Output the [X, Y] coordinate of the center of the cell containing the given text.  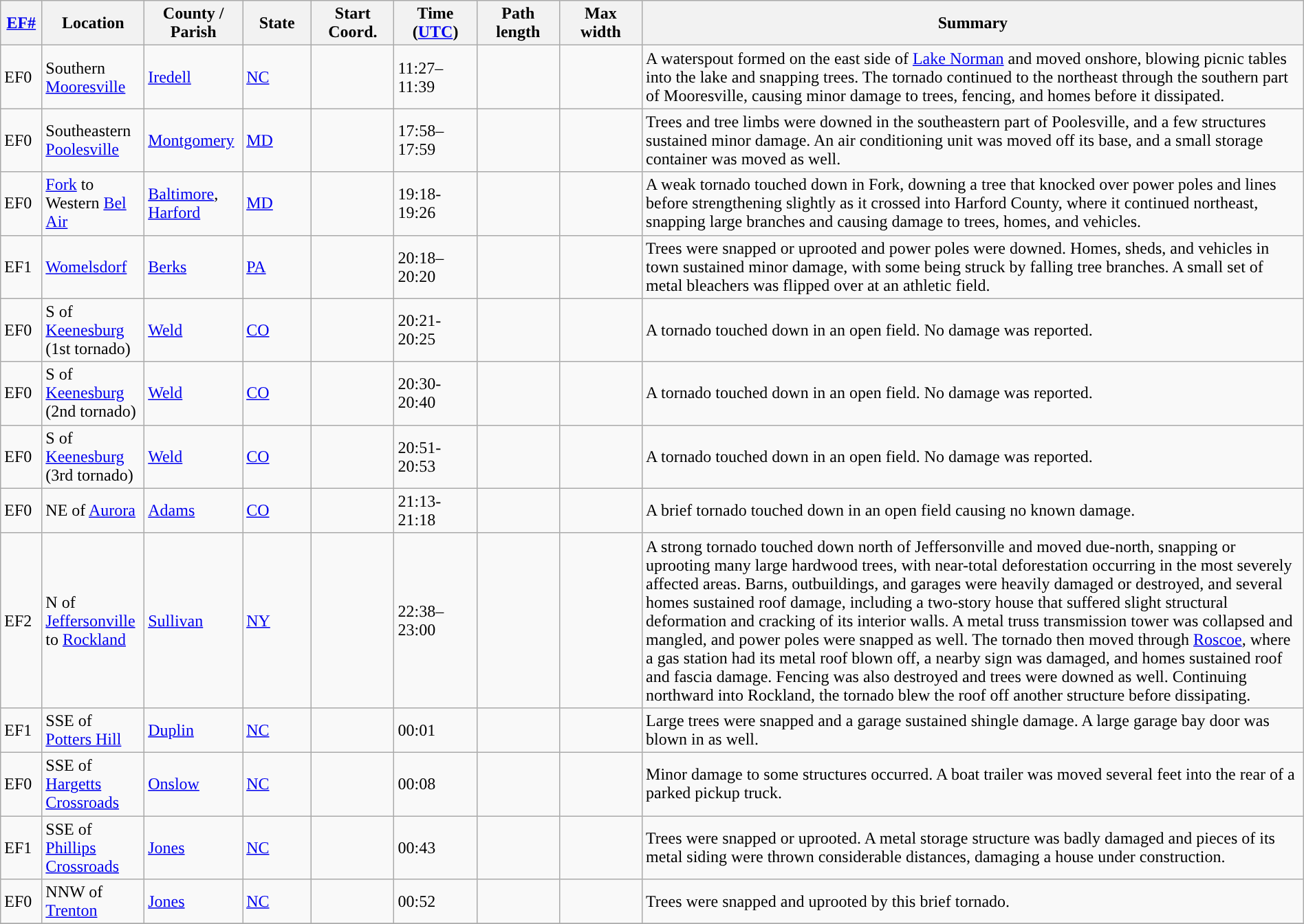
N of Jeffersonville to Rockland [94, 620]
Minor damage to some structures occurred. A boat trailer was moved several feet into the rear of a parked pickup truck. [973, 784]
A brief tornado touched down in an open field causing no known damage. [973, 510]
20:51-20:53 [435, 456]
County / Parish [194, 23]
Large trees were snapped and a garage sustained shingle damage. A large garage bay door was blown in as well. [973, 730]
Onslow [194, 784]
NY [277, 620]
Time (UTC) [435, 23]
S of Keenesburg (3rd tornado) [94, 456]
SSE of Hargetts Crossroads [94, 784]
SSE of Phillips Crossroads [94, 847]
Location [94, 23]
Max width [600, 23]
Fork to Western Bel Air [94, 203]
Sullivan [194, 620]
17:58–17:59 [435, 140]
Iredell [194, 77]
Adams [194, 510]
PA [277, 267]
Summary [973, 23]
EF2 [21, 620]
Southern Mooresville [94, 77]
NE of Aurora [94, 510]
Path length [518, 23]
Berks [194, 267]
EF# [21, 23]
00:01 [435, 730]
21:13-21:18 [435, 510]
NNW of Trenton [94, 902]
11:27–11:39 [435, 77]
20:21-20:25 [435, 330]
19:18-19:26 [435, 203]
Montgomery [194, 140]
SSE of Potters Hill [94, 730]
Womelsdorf [94, 267]
Duplin [194, 730]
22:38–23:00 [435, 620]
Start Coord. [353, 23]
00:43 [435, 847]
00:08 [435, 784]
S of Keenesburg (1st tornado) [94, 330]
Baltimore, Harford [194, 203]
Trees were snapped and uprooted by this brief tornado. [973, 902]
00:52 [435, 902]
S of Keenesburg (2nd tornado) [94, 393]
State [277, 23]
Southeastern Poolesville [94, 140]
20:18–20:20 [435, 267]
20:30-20:40 [435, 393]
